For the text-containing cell, return its midpoint in (x, y) coordinate format. 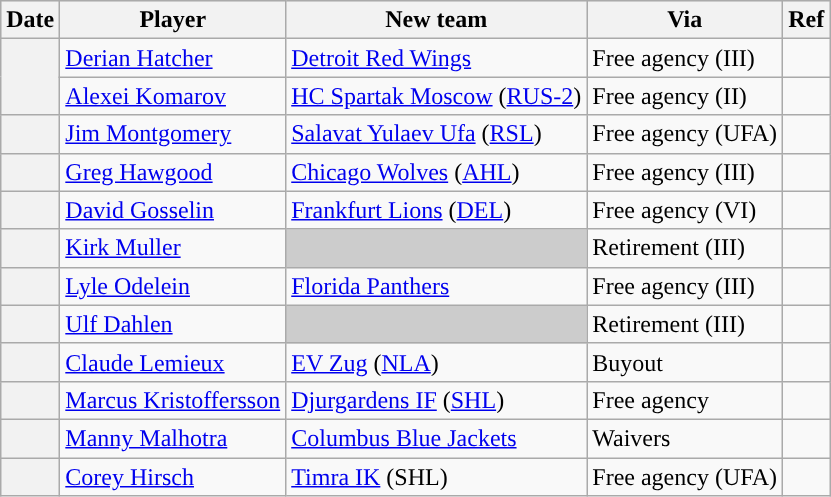
Kirk Muller (173, 248)
Greg Hawgood (173, 172)
Lyle Odelein (173, 286)
Player (173, 20)
Marcus Kristoffersson (173, 400)
Ref (806, 20)
Chicago Wolves (AHL) (436, 172)
Ulf Dahlen (173, 324)
Via (685, 20)
Timra IK (SHL) (436, 477)
Columbus Blue Jackets (436, 438)
Manny Malhotra (173, 438)
HC Spartak Moscow (RUS-2) (436, 96)
David Gosselin (173, 210)
Djurgardens IF (SHL) (436, 400)
Alexei Komarov (173, 96)
Date (30, 20)
Florida Panthers (436, 286)
Free agency (VI) (685, 210)
Derian Hatcher (173, 58)
Detroit Red Wings (436, 58)
Buyout (685, 362)
Waivers (685, 438)
Claude Lemieux (173, 362)
Free agency (685, 400)
Corey Hirsch (173, 477)
New team (436, 20)
Free agency (II) (685, 96)
Jim Montgomery (173, 134)
Frankfurt Lions (DEL) (436, 210)
EV Zug (NLA) (436, 362)
Salavat Yulaev Ufa (RSL) (436, 134)
